Output the [x, y] coordinate of the center of the cell containing the given text.  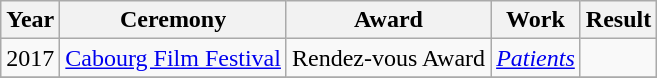
Ceremony [174, 20]
Year [30, 20]
Patients [536, 58]
Rendez-vous Award [388, 58]
Result [618, 20]
Cabourg Film Festival [174, 58]
Award [388, 20]
2017 [30, 58]
Work [536, 20]
